Identify which cell holds the provided text, then report its [X, Y] central coordinate. 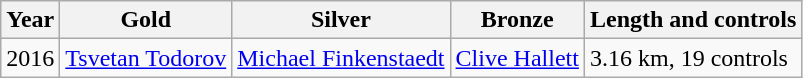
Bronze [517, 20]
Silver [341, 20]
Tsvetan Todorov [146, 58]
Gold [146, 20]
Year [30, 20]
Clive Hallett [517, 58]
Michael Finkenstaedt [341, 58]
2016 [30, 58]
3.16 km, 19 controls [692, 58]
Length and controls [692, 20]
